Extract the (X, Y) coordinate from the center of the cell holding the provided text.  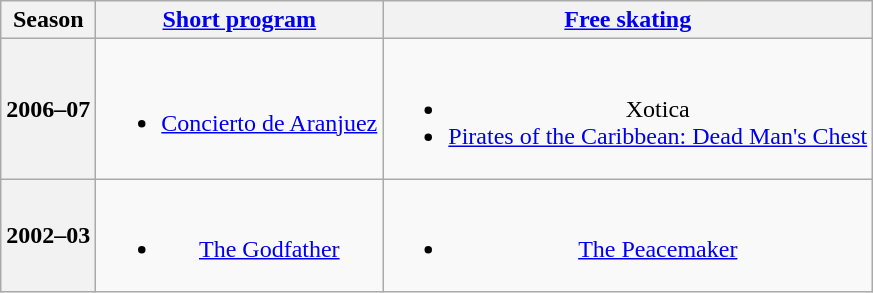
2002–03 (48, 236)
Concierto de Aranjuez (240, 109)
Season (48, 20)
Free skating (628, 20)
The Godfather (240, 236)
2006–07 (48, 109)
Xotica Pirates of the Caribbean: Dead Man's Chest (628, 109)
Short program (240, 20)
The Peacemaker (628, 236)
